Return the (x, y) coordinate for the center point of the cell that contains the specified text.  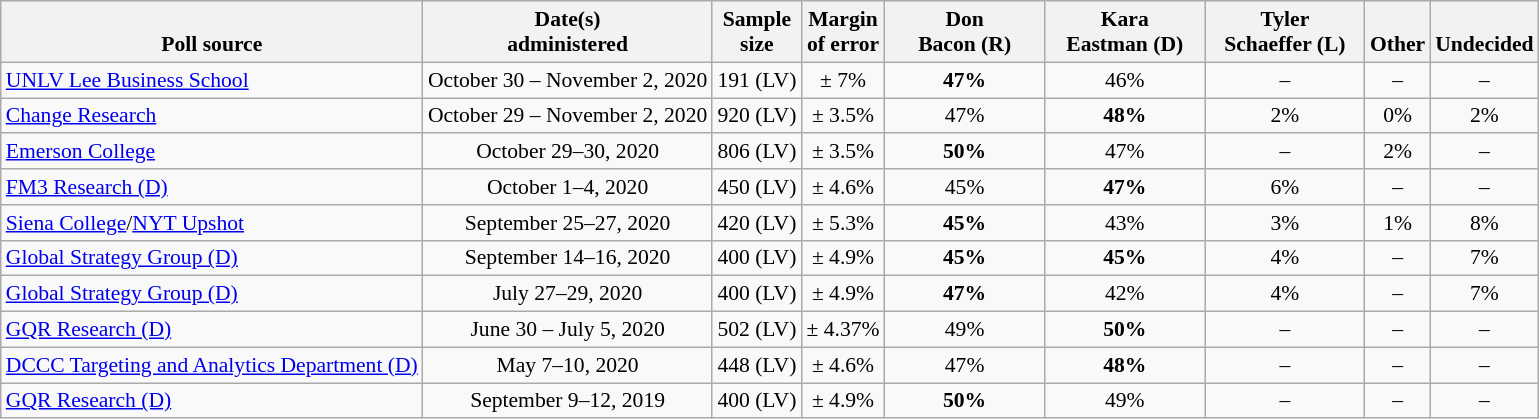
Emerson College (212, 152)
October 30 – November 2, 2020 (568, 80)
502 (LV) (756, 330)
September 25–27, 2020 (568, 223)
October 29–30, 2020 (568, 152)
920 (LV) (756, 116)
Poll source (212, 32)
Siena College/NYT Upshot (212, 223)
0% (1398, 116)
± 4.37% (842, 330)
DonBacon (R) (965, 32)
September 9–12, 2019 (568, 401)
43% (1125, 223)
UNLV Lee Business School (212, 80)
FM3 Research (D) (212, 187)
806 (LV) (756, 152)
42% (1125, 294)
Marginof error (842, 32)
October 29 – November 2, 2020 (568, 116)
October 1–4, 2020 (568, 187)
Other (1398, 32)
448 (LV) (756, 365)
July 27–29, 2020 (568, 294)
September 14–16, 2020 (568, 258)
1% (1398, 223)
± 7% (842, 80)
TylerSchaeffer (L) (1285, 32)
Date(s)administered (568, 32)
DCCC Targeting and Analytics Department (D) (212, 365)
KaraEastman (D) (1125, 32)
46% (1125, 80)
450 (LV) (756, 187)
3% (1285, 223)
8% (1484, 223)
± 5.3% (842, 223)
June 30 – July 5, 2020 (568, 330)
Samplesize (756, 32)
191 (LV) (756, 80)
420 (LV) (756, 223)
6% (1285, 187)
Undecided (1484, 32)
Change Research (212, 116)
May 7–10, 2020 (568, 365)
